Locate the cell with the specified text and output its [X, Y] center coordinate. 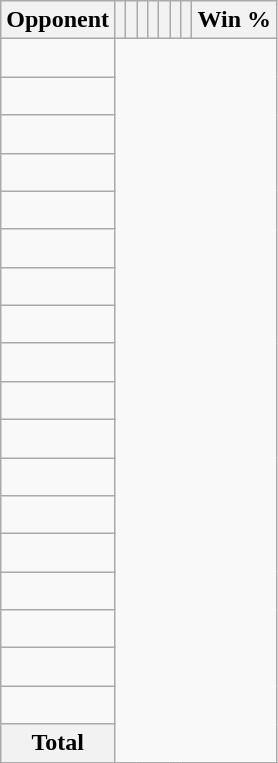
Opponent [58, 20]
Win % [234, 20]
Total [58, 743]
